Return [x, y] of the center of cell containing provided text 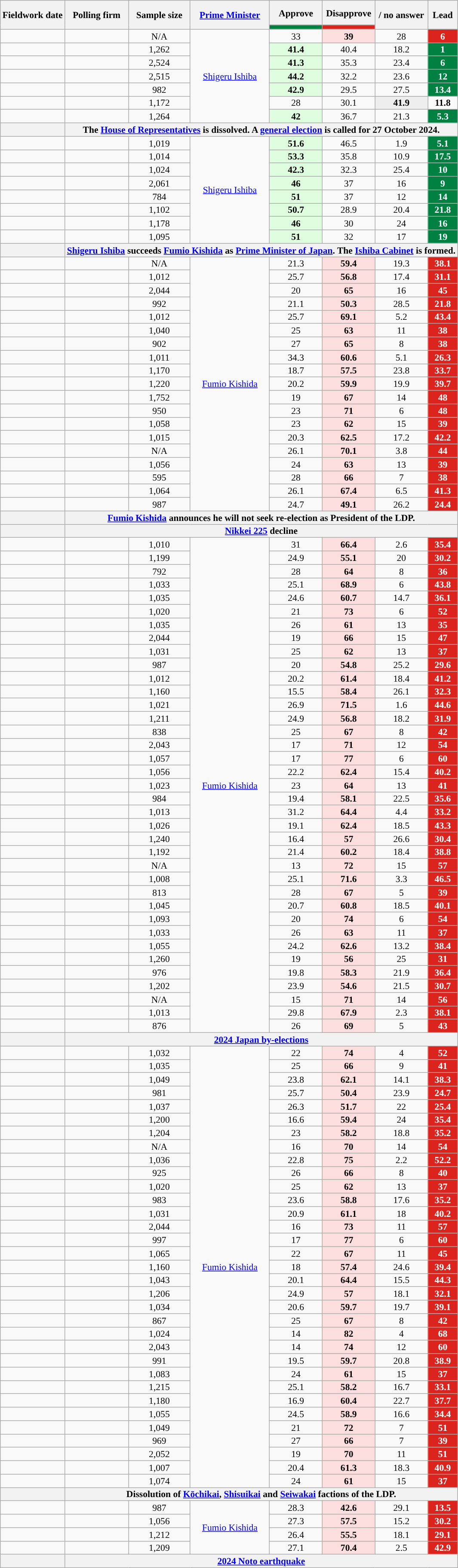
5.2 [402, 317]
31.2 [296, 812]
30.4 [443, 839]
1,262 [160, 49]
Shigeru Ishiba succeeds Fumio Kishida as Prime Minister of Japan. The Ishiba Cabinet is formed. [261, 250]
60.4 [348, 1400]
18.7 [296, 371]
68 [443, 1333]
1,180 [160, 1400]
984 [160, 799]
19.4 [296, 799]
1.6 [402, 705]
32 [348, 236]
21.4 [296, 852]
969 [160, 1441]
44.3 [443, 1280]
24.5 [296, 1414]
19.3 [402, 263]
1,019 [160, 143]
26.4 [296, 1534]
24.2 [296, 946]
50.3 [348, 303]
17.6 [402, 1200]
1,058 [160, 424]
2,524 [160, 63]
1,199 [160, 558]
29.5 [348, 89]
43 [443, 1026]
1,170 [160, 371]
28.5 [402, 303]
41.9 [402, 103]
2,061 [160, 183]
37.7 [443, 1400]
58.8 [348, 1200]
5.3 [443, 116]
61.4 [348, 678]
55.1 [348, 558]
3.8 [402, 450]
58.4 [348, 691]
32.2 [348, 77]
2.3 [402, 1013]
1,007 [160, 1467]
1,040 [160, 330]
55.5 [348, 1534]
22.2 [296, 772]
1 [443, 49]
39.1 [443, 1307]
68.9 [348, 585]
Fieldwork date [33, 15]
983 [160, 1200]
41.2 [443, 678]
23.4 [402, 63]
1,202 [160, 986]
784 [160, 197]
1,034 [160, 1307]
Fumio Kishida announces he will not seek re-election as President of the LDP. [261, 518]
1,212 [160, 1534]
16.9 [296, 1400]
1,264 [160, 116]
21.1 [296, 303]
62.6 [348, 946]
75 [348, 1160]
925 [160, 1173]
1,037 [160, 1106]
38.3 [443, 1080]
1,014 [160, 156]
60.8 [348, 905]
2024 Japan by-elections [261, 1039]
43.3 [443, 825]
595 [160, 477]
62.5 [348, 438]
39.4 [443, 1267]
950 [160, 411]
18.3 [402, 1467]
33 [296, 36]
19.8 [296, 972]
20.3 [296, 438]
4.4 [402, 812]
26.6 [402, 839]
51.6 [296, 143]
1,752 [160, 397]
36.4 [443, 972]
1,220 [160, 384]
2.5 [402, 1547]
42.3 [296, 170]
The House of Representatives is dissolved. A general election is called for 27 October 2024. [261, 130]
59.9 [348, 384]
15.2 [402, 1521]
58.3 [348, 972]
1,192 [160, 852]
40 [443, 1173]
Approve [296, 13]
29.8 [296, 1013]
70.4 [348, 1547]
1,200 [160, 1119]
Prime Minister [230, 15]
13.2 [402, 946]
14.7 [402, 598]
792 [160, 571]
36.7 [348, 116]
35.3 [348, 63]
14.1 [402, 1080]
20.7 [296, 905]
36 [443, 571]
44.6 [443, 705]
16.7 [402, 1387]
981 [160, 1093]
30.1 [348, 103]
61.3 [348, 1467]
13.5 [443, 1508]
22.7 [402, 1400]
1,095 [160, 236]
976 [160, 972]
876 [160, 1026]
26.2 [402, 505]
32.1 [443, 1294]
17.2 [402, 438]
2.6 [402, 544]
61.1 [348, 1213]
1,045 [160, 905]
1,057 [160, 758]
867 [160, 1320]
1,008 [160, 879]
1,074 [160, 1481]
71.5 [348, 705]
2,515 [160, 77]
60.6 [348, 357]
30 [348, 224]
34.4 [443, 1414]
1,260 [160, 959]
902 [160, 344]
21.5 [402, 986]
19.9 [402, 384]
33.7 [443, 371]
21.9 [402, 972]
1,023 [160, 785]
70.1 [348, 450]
60.7 [348, 598]
19.7 [402, 1307]
62.1 [348, 1080]
838 [160, 732]
67.9 [348, 1013]
25.2 [402, 665]
27.3 [296, 1521]
40.1 [443, 905]
1,240 [160, 839]
992 [160, 303]
43.8 [443, 585]
20.6 [296, 1307]
27.5 [402, 89]
1,036 [160, 1160]
Dissolution of Kōchikai, Shisuikai and Seiwakai factions of the LDP. [261, 1494]
17.4 [402, 277]
31.1 [443, 277]
28.3 [296, 1508]
2024 Noto earthquake [261, 1561]
44.2 [296, 77]
31.9 [443, 719]
1.9 [402, 143]
22.5 [402, 799]
47 [443, 638]
1,093 [160, 919]
16.4 [296, 839]
24.4 [443, 505]
1,026 [160, 825]
50.7 [296, 210]
Lead [443, 15]
19.5 [296, 1361]
2.2 [402, 1160]
69 [348, 1026]
22.8 [296, 1160]
Polling firm [97, 15]
1,065 [160, 1253]
Disapprove [348, 13]
66.4 [348, 544]
60.2 [348, 852]
29.6 [443, 665]
38.8 [443, 852]
69.1 [348, 317]
26.9 [296, 705]
1,204 [160, 1133]
1,010 [160, 544]
35.6 [443, 799]
27.1 [296, 1547]
18.8 [402, 1133]
991 [160, 1361]
20.9 [296, 1213]
40.9 [443, 1467]
34.3 [296, 357]
33.1 [443, 1387]
11.8 [443, 103]
43.4 [443, 317]
49.1 [348, 505]
1,215 [160, 1387]
54.6 [348, 986]
82 [348, 1333]
2,052 [160, 1455]
50.4 [348, 1093]
6.5 [402, 491]
15.4 [402, 772]
57.4 [348, 1267]
1,043 [160, 1280]
3.3 [402, 879]
10.9 [402, 156]
30.7 [443, 986]
1,102 [160, 210]
71.6 [348, 879]
20.8 [402, 1361]
38.4 [443, 946]
813 [160, 892]
38.9 [443, 1361]
1,211 [160, 719]
44 [443, 450]
Sample size [160, 15]
53.3 [296, 156]
1,021 [160, 705]
39.7 [443, 384]
1,206 [160, 1294]
1,209 [160, 1547]
42.2 [443, 438]
33.2 [443, 812]
28.9 [348, 210]
67.4 [348, 491]
42.6 [348, 1508]
58.9 [348, 1414]
1,083 [160, 1374]
997 [160, 1240]
36.1 [443, 598]
17.5 [443, 156]
20.1 [296, 1280]
58.1 [348, 799]
52.2 [443, 1160]
40.4 [348, 49]
982 [160, 89]
51.7 [348, 1106]
41.4 [296, 49]
1,064 [160, 491]
1,011 [160, 357]
35.8 [348, 156]
Nikkei 225 decline [261, 531]
13.4 [443, 89]
35 [443, 625]
10 [443, 170]
19.1 [296, 825]
1,178 [160, 224]
1,172 [160, 103]
/ no answer [402, 15]
1,015 [160, 438]
1,032 [160, 1053]
54.8 [348, 665]
